From the cell containing the given text, extract its center point as [X, Y] coordinate. 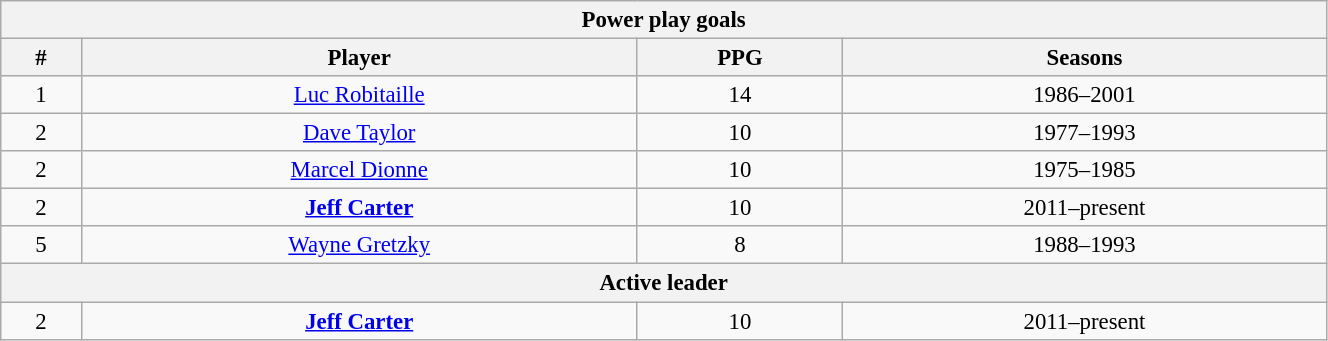
1988–1993 [1084, 245]
Wayne Gretzky [359, 245]
1 [41, 95]
1977–1993 [1084, 133]
5 [41, 245]
14 [740, 95]
Active leader [664, 283]
Power play goals [664, 20]
8 [740, 245]
Dave Taylor [359, 133]
Marcel Dionne [359, 170]
Player [359, 58]
Seasons [1084, 58]
1975–1985 [1084, 170]
# [41, 58]
Luc Robitaille [359, 95]
PPG [740, 58]
1986–2001 [1084, 95]
